Determine the (x, y) coordinate at the center of the cell enclosing the given text.  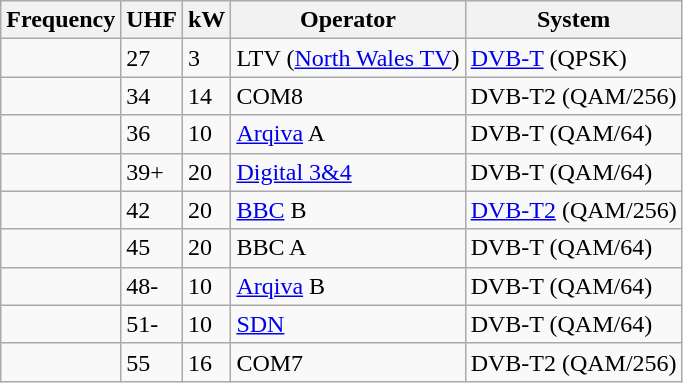
DVB-T (QPSK) (574, 58)
kW (206, 20)
Digital 3&4 (348, 172)
51- (152, 324)
UHF (152, 20)
BBC A (348, 248)
COM8 (348, 96)
BBC B (348, 210)
3 (206, 58)
14 (206, 96)
48- (152, 286)
39+ (152, 172)
Arqiva B (348, 286)
Frequency (61, 20)
36 (152, 134)
55 (152, 362)
LTV (North Wales TV) (348, 58)
Arqiva A (348, 134)
Operator (348, 20)
27 (152, 58)
16 (206, 362)
System (574, 20)
42 (152, 210)
45 (152, 248)
SDN (348, 324)
COM7 (348, 362)
34 (152, 96)
